Pinpoint the cell where the given text exists, returning its [X, Y] midpoint coordinate. 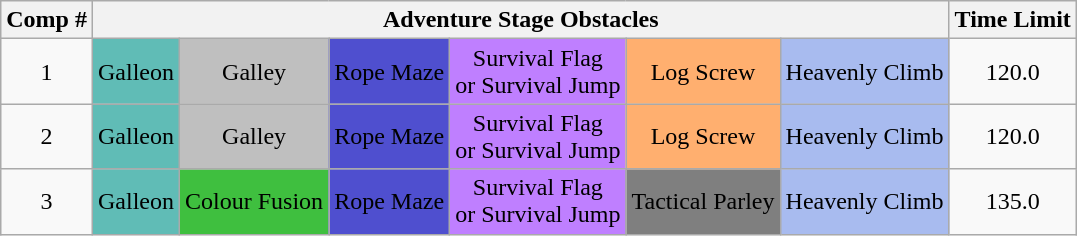
2 [47, 136]
3 [47, 202]
Tactical Parley [703, 202]
Comp # [47, 20]
Adventure Stage Obstacles [520, 20]
Time Limit [1012, 20]
135.0 [1012, 202]
Colour Fusion [254, 202]
1 [47, 72]
